Identify which cell holds the provided text, then report its [x, y] central coordinate. 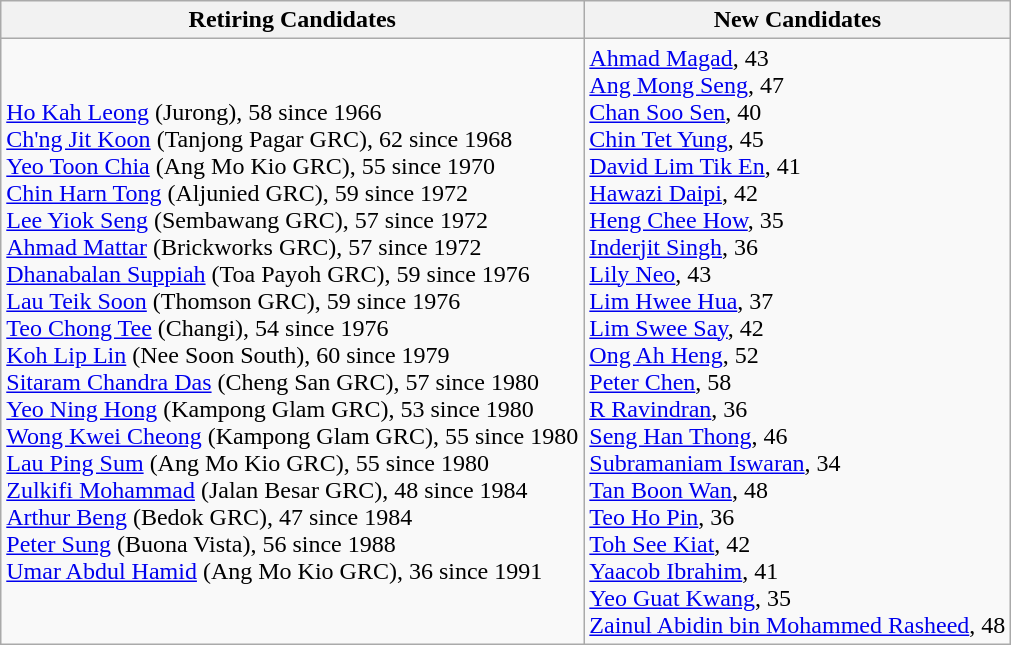
Retiring Candidates [292, 20]
New Candidates [798, 20]
